Extract the (x, y) coordinate from the center of the cell holding the provided text.  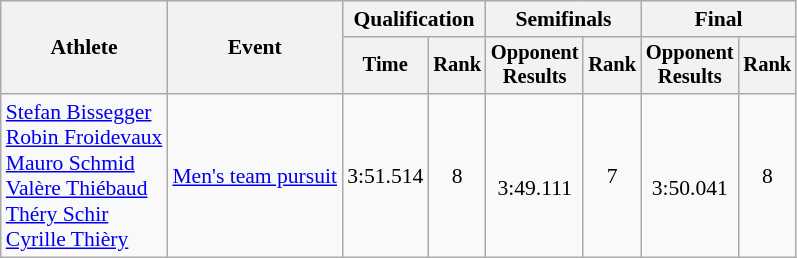
Athlete (84, 48)
Final (718, 19)
7 (612, 176)
Stefan BisseggerRobin FroidevauxMauro SchmidValère ThiébaudThéry SchirCyrille Thièry (84, 176)
3:50.041 (690, 176)
3:49.111 (534, 176)
Semifinals (564, 19)
Qualification (414, 19)
Men's team pursuit (254, 176)
Time (385, 66)
Event (254, 48)
3:51.514 (385, 176)
